Identify which cell holds the provided text, then report its (x, y) central coordinate. 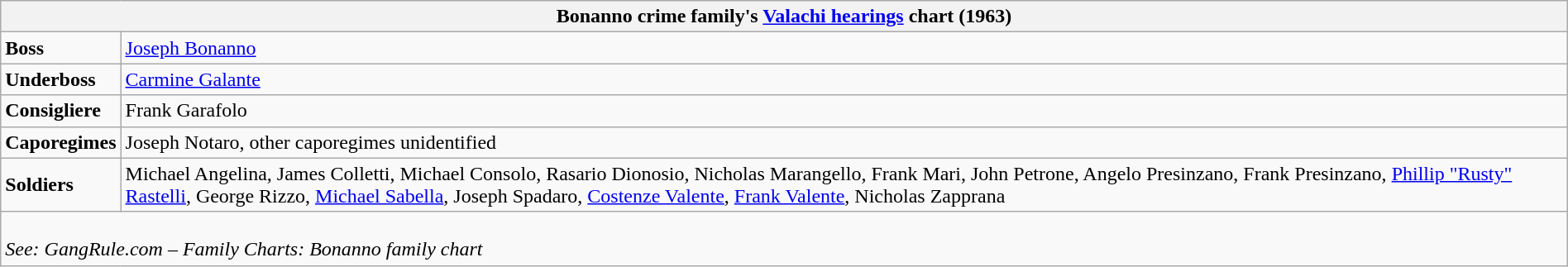
Joseph Notaro, other caporegimes unidentified (844, 142)
Joseph Bonanno (844, 48)
Carmine Galante (844, 79)
Consigliere (61, 111)
Caporegimes (61, 142)
Frank Garafolo (844, 111)
See: GangRule.com – Family Charts: Bonanno family chart (784, 238)
Boss (61, 48)
Soldiers (61, 185)
Bonanno crime family's Valachi hearings chart (1963) (784, 17)
Underboss (61, 79)
